Output the [X, Y] coordinate of the center of the cell containing the given text.  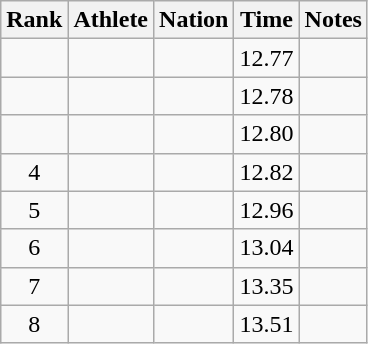
12.80 [266, 134]
13.35 [266, 286]
12.78 [266, 96]
5 [34, 210]
12.77 [266, 58]
12.96 [266, 210]
8 [34, 324]
13.51 [266, 324]
7 [34, 286]
4 [34, 172]
6 [34, 248]
Athlete [111, 20]
12.82 [266, 172]
13.04 [266, 248]
Time [266, 20]
Nation [194, 20]
Rank [34, 20]
Notes [333, 20]
